Return [X, Y] of the center of cell containing provided text 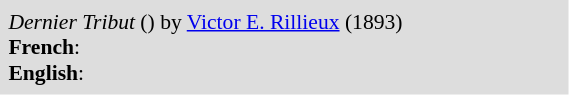
Dernier Tribut () by Victor E. Rillieux (1893)French: English: [284, 48]
